Determine the [x, y] coordinate at the center of the cell enclosing the given text.  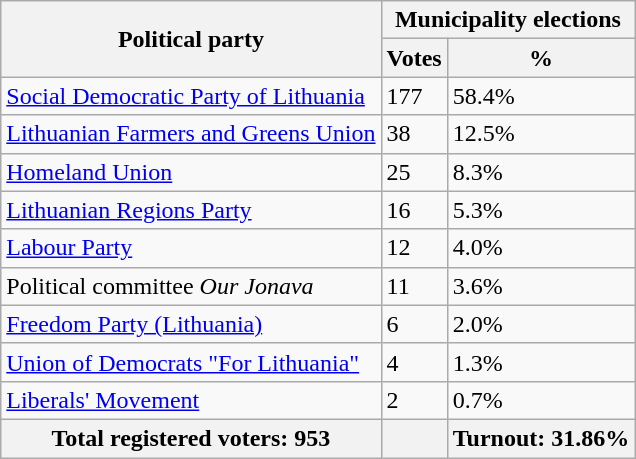
12.5% [541, 134]
177 [414, 96]
Union of Democrats "For Lithuania" [191, 362]
16 [414, 210]
Lithuanian Farmers and Greens Union [191, 134]
Social Democratic Party of Lithuania [191, 96]
Turnout: 31.86% [541, 438]
5.3% [541, 210]
Freedom Party (Lithuania) [191, 324]
4 [414, 362]
4.0% [541, 248]
58.4% [541, 96]
Labour Party [191, 248]
25 [414, 172]
2 [414, 400]
3.6% [541, 286]
% [541, 58]
38 [414, 134]
Total registered voters: 953 [191, 438]
Homeland Union [191, 172]
12 [414, 248]
Political committee Our Jonava [191, 286]
2.0% [541, 324]
1.3% [541, 362]
Lithuanian Regions Party [191, 210]
8.3% [541, 172]
Votes [414, 58]
Municipality elections [508, 20]
Liberals' Movement [191, 400]
Political party [191, 39]
6 [414, 324]
11 [414, 286]
0.7% [541, 400]
